From the cell containing the given text, extract its center point as [X, Y] coordinate. 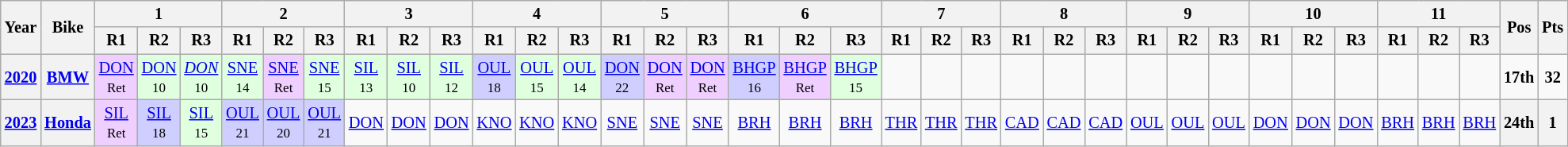
SNE15 [324, 77]
7 [942, 14]
SIL13 [366, 77]
OUL15 [537, 77]
SIL10 [409, 77]
SIL12 [452, 77]
24th [1519, 122]
8 [1064, 14]
32 [1552, 77]
SNERet [284, 77]
OUL20 [284, 122]
Pts [1552, 27]
17th [1519, 77]
DON22 [622, 77]
SNE14 [243, 77]
5 [665, 14]
Pos [1519, 27]
6 [805, 14]
Year [21, 27]
4 [537, 14]
BMW [68, 77]
9 [1187, 14]
Honda [68, 122]
3 [409, 14]
Bike [68, 27]
OUL14 [579, 77]
BHGP16 [754, 77]
SILRet [117, 122]
BHGPRet [805, 77]
10 [1314, 14]
BHGP15 [856, 77]
2 [284, 14]
11 [1438, 14]
2023 [21, 122]
SIL18 [159, 122]
OUL18 [494, 77]
SIL15 [201, 122]
2020 [21, 77]
